Scan for the cell matching the given text and deliver its (X, Y) coordinate at center. 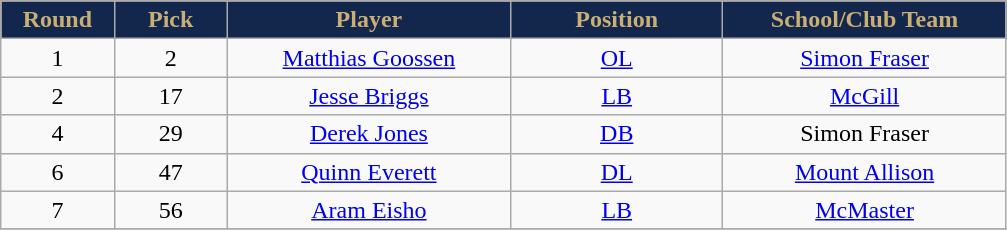
4 (58, 134)
7 (58, 210)
Pick (170, 20)
Matthias Goossen (368, 58)
DL (617, 172)
1 (58, 58)
McMaster (864, 210)
Jesse Briggs (368, 96)
DB (617, 134)
17 (170, 96)
OL (617, 58)
29 (170, 134)
Quinn Everett (368, 172)
McGill (864, 96)
6 (58, 172)
47 (170, 172)
Aram Eisho (368, 210)
Mount Allison (864, 172)
School/Club Team (864, 20)
Player (368, 20)
56 (170, 210)
Position (617, 20)
Round (58, 20)
Derek Jones (368, 134)
